Pinpoint the cell where the given text exists, returning its (X, Y) midpoint coordinate. 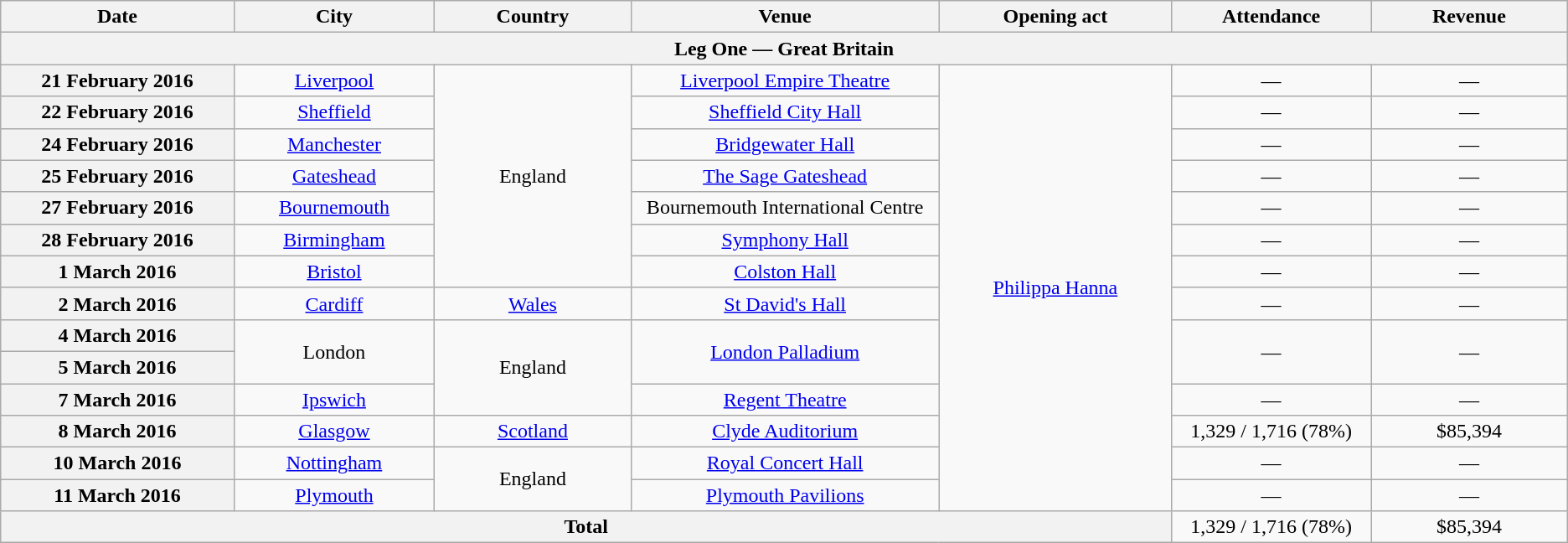
Gateshead (333, 176)
Birmingham (333, 240)
City (333, 17)
Glasgow (333, 432)
Philippa Hanna (1055, 288)
Plymouth Pavilions (785, 495)
2 March 2016 (117, 303)
4 March 2016 (117, 335)
Manchester (333, 144)
Sheffield (333, 112)
25 February 2016 (117, 176)
1 March 2016 (117, 271)
London (333, 351)
Opening act (1055, 17)
Liverpool (333, 80)
28 February 2016 (117, 240)
Wales (533, 303)
Sheffield City Hall (785, 112)
Scotland (533, 432)
Nottingham (333, 463)
Attendance (1271, 17)
Plymouth (333, 495)
Leg One — Great Britain (784, 49)
The Sage Gateshead (785, 176)
Bournemouth International Centre (785, 208)
Bournemouth (333, 208)
27 February 2016 (117, 208)
London Palladium (785, 351)
Revenue (1469, 17)
Total (586, 527)
Clyde Auditorium (785, 432)
Date (117, 17)
Cardiff (333, 303)
Country (533, 17)
5 March 2016 (117, 367)
Royal Concert Hall (785, 463)
Regent Theatre (785, 400)
Colston Hall (785, 271)
21 February 2016 (117, 80)
Bristol (333, 271)
8 March 2016 (117, 432)
Liverpool Empire Theatre (785, 80)
Bridgewater Hall (785, 144)
24 February 2016 (117, 144)
Ipswich (333, 400)
Symphony Hall (785, 240)
St David's Hall (785, 303)
7 March 2016 (117, 400)
10 March 2016 (117, 463)
11 March 2016 (117, 495)
22 February 2016 (117, 112)
Venue (785, 17)
